From the cell containing the given text, extract its center point as (X, Y) coordinate. 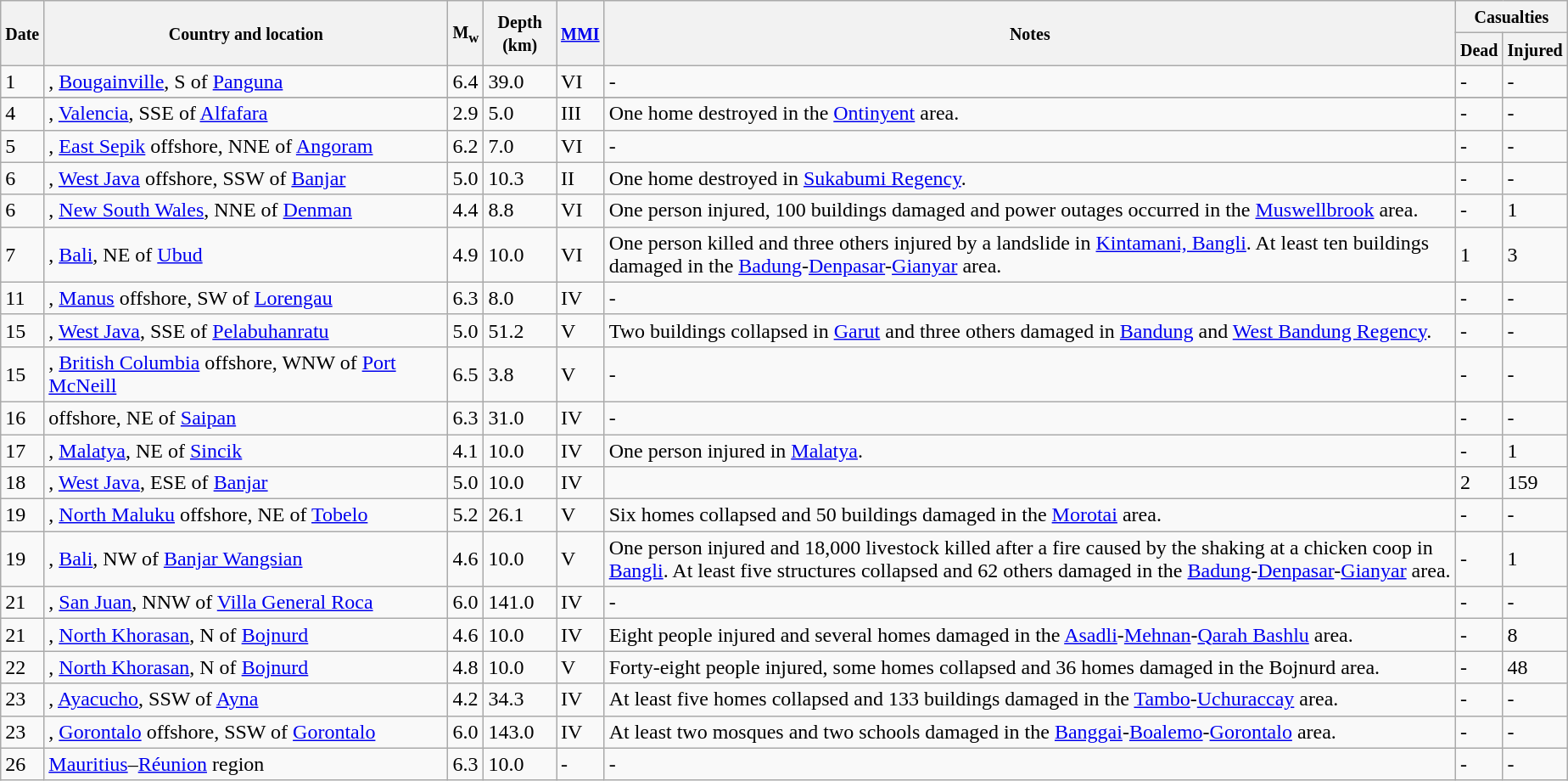
One person injured in Malatya. (1030, 451)
, New South Wales, NNE of Denman (246, 211)
, San Juan, NNW of Villa General Roca (246, 603)
8.8 (520, 211)
One home destroyed in Sukabumi Regency. (1030, 178)
159 (1535, 483)
11 (22, 298)
, East Sepik offshore, NNE of Angoram (246, 146)
offshore, NE of Saipan (246, 418)
, West Java, ESE of Banjar (246, 483)
Injured (1535, 49)
2.9 (466, 114)
31.0 (520, 418)
3 (1535, 255)
4.1 (466, 451)
, Malatya, NE of Sincik (246, 451)
Country and location (246, 33)
Mw (466, 33)
18 (22, 483)
, Gorontalo offshore, SSW of Gorontalo (246, 732)
7.0 (520, 146)
4 (22, 114)
3.8 (520, 374)
, North Maluku offshore, NE of Tobelo (246, 515)
At least five homes collapsed and 133 buildings damaged in the Tambo-Uchuraccay area. (1030, 700)
, Ayacucho, SSW of Ayna (246, 700)
II (580, 178)
Dead (1479, 49)
, British Columbia offshore, WNW of Port McNeill (246, 374)
Mauritius–Réunion region (246, 764)
4.2 (466, 700)
III (580, 114)
, Valencia, SSE of Alfafara (246, 114)
7 (22, 255)
, Bali, NE of Ubud (246, 255)
141.0 (520, 603)
2 (1479, 483)
22 (22, 667)
Six homes collapsed and 50 buildings damaged in the Morotai area. (1030, 515)
Eight people injured and several homes damaged in the Asadli-Mehnan-Qarah Bashlu area. (1030, 635)
, West Java, SSE of Pelabuhanratu (246, 330)
Forty-eight people injured, some homes collapsed and 36 homes damaged in the Bojnurd area. (1030, 667)
Two buildings collapsed in Garut and three others damaged in Bandung and West Bandung Regency. (1030, 330)
17 (22, 451)
One home destroyed in the Ontinyent area. (1030, 114)
4.8 (466, 667)
39.0 (520, 81)
Casualties (1511, 17)
51.2 (520, 330)
8 (1535, 635)
6.2 (466, 146)
48 (1535, 667)
16 (22, 418)
Notes (1030, 33)
8.0 (520, 298)
, Manus offshore, SW of Lorengau (246, 298)
26.1 (520, 515)
6.4 (466, 81)
26 (22, 764)
Date (22, 33)
5 (22, 146)
At least two mosques and two schools damaged in the Banggai-Boalemo-Gorontalo area. (1030, 732)
4.9 (466, 255)
143.0 (520, 732)
One person killed and three others injured by a landslide in Kintamani, Bangli. At least ten buildings damaged in the Badung-Denpasar-Gianyar area. (1030, 255)
, West Java offshore, SSW of Banjar (246, 178)
One person injured, 100 buildings damaged and power outages occurred in the Muswellbrook area. (1030, 211)
MMI (580, 33)
5.2 (466, 515)
, Bougainville, S of Panguna (246, 81)
6.5 (466, 374)
4.4 (466, 211)
Depth (km) (520, 33)
34.3 (520, 700)
, Bali, NW of Banjar Wangsian (246, 559)
10.3 (520, 178)
